Extract the [x, y] coordinate from the center of the cell holding the provided text.  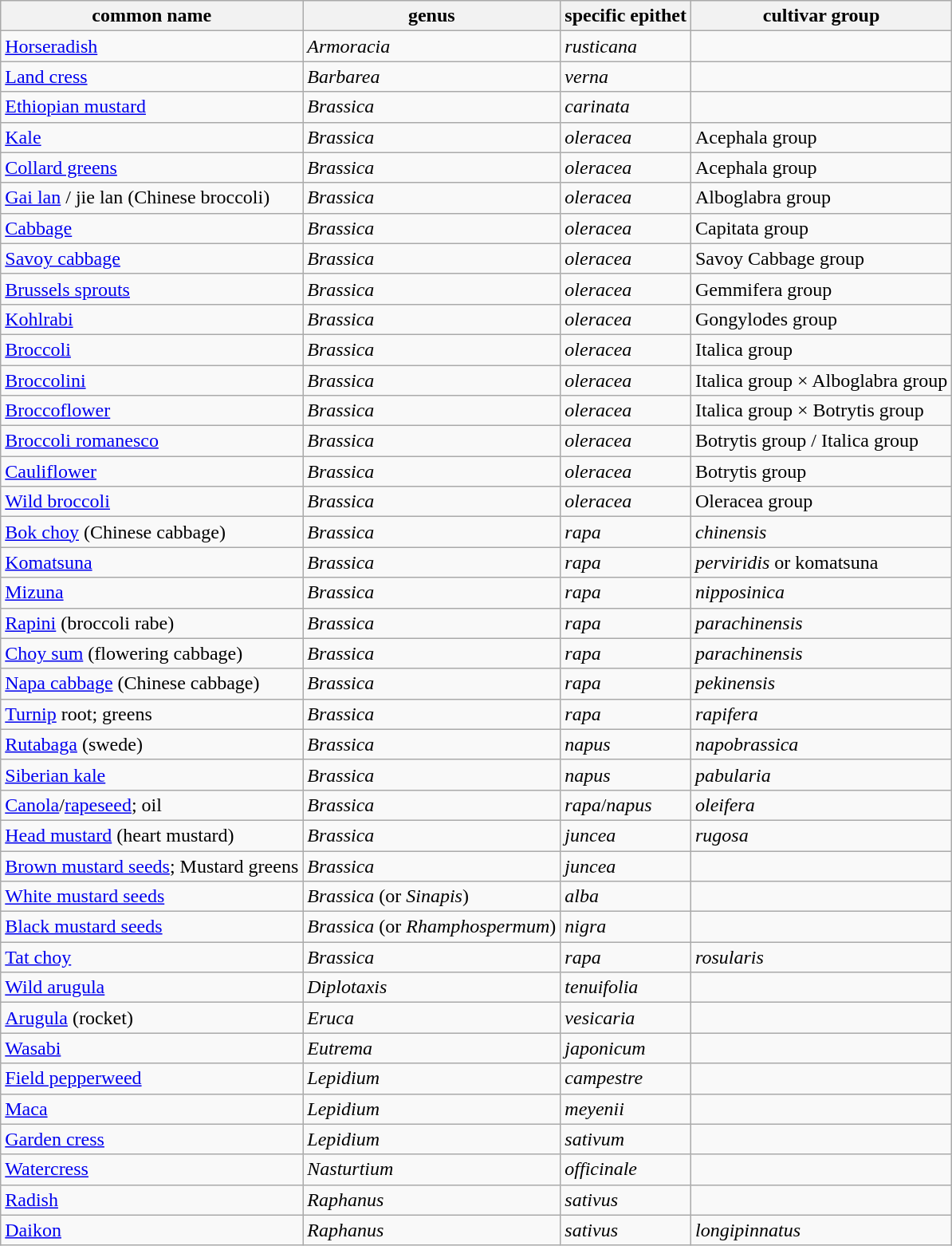
longipinnatus [821, 1230]
sativum [626, 1139]
Black mustard seeds [151, 927]
Broccoflower [151, 411]
carinata [626, 107]
Broccoli [151, 349]
Watercress [151, 1169]
officinale [626, 1169]
chinensis [821, 532]
specific epithet [626, 16]
Nasturtium [432, 1169]
Botrytis group / Italica group [821, 441]
Garden cress [151, 1139]
Brussels sprouts [151, 289]
Ethiopian mustard [151, 107]
White mustard seeds [151, 897]
Gemmifera group [821, 289]
rosularis [821, 957]
Gongylodes group [821, 319]
Capitata group [821, 228]
Botrytis group [821, 471]
campestre [626, 1078]
Arugula (rocket) [151, 1018]
rugosa [821, 835]
japonicum [626, 1048]
meyenii [626, 1109]
Brown mustard seeds; Mustard greens [151, 865]
pekinensis [821, 684]
Eruca [432, 1018]
Wasabi [151, 1048]
oleifera [821, 805]
Cabbage [151, 228]
Rapini (broccoli rabe) [151, 623]
napobrassica [821, 744]
vesicaria [626, 1018]
Barbarea [432, 77]
Head mustard (heart mustard) [151, 835]
pabularia [821, 775]
Savoy Cabbage group [821, 258]
Collard greens [151, 168]
Wild broccoli [151, 502]
Canola/rapeseed; oil [151, 805]
Land cress [151, 77]
perviridis or komatsuna [821, 562]
common name [151, 16]
Armoracia [432, 46]
Italica group × Botrytis group [821, 411]
verna [626, 77]
Kohlrabi [151, 319]
Bok choy (Chinese cabbage) [151, 532]
Napa cabbage (Chinese cabbage) [151, 684]
rapifera [821, 714]
Eutrema [432, 1048]
Mizuna [151, 593]
Daikon [151, 1230]
Kale [151, 137]
genus [432, 16]
rusticana [626, 46]
Oleracea group [821, 502]
Field pepperweed [151, 1078]
Broccoli romanesco [151, 441]
cultivar group [821, 16]
Savoy cabbage [151, 258]
Radish [151, 1200]
Siberian kale [151, 775]
Maca [151, 1109]
tenuifolia [626, 988]
Wild arugula [151, 988]
Komatsuna [151, 562]
Broccolini [151, 381]
Gai lan / jie lan (Chinese broccoli) [151, 198]
Rutabaga (swede) [151, 744]
Diplotaxis [432, 988]
Alboglabra group [821, 198]
nigra [626, 927]
Brassica (or Rhamphospermum) [432, 927]
Cauliflower [151, 471]
Brassica (or Sinapis) [432, 897]
Choy sum (flowering cabbage) [151, 653]
Italica group × Alboglabra group [821, 381]
Turnip root; greens [151, 714]
Italica group [821, 349]
nipposinica [821, 593]
Tat choy [151, 957]
alba [626, 897]
Horseradish [151, 46]
rapa/napus [626, 805]
